Pinpoint the cell where the given text exists, returning its [x, y] midpoint coordinate. 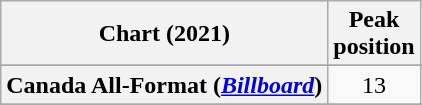
Chart (2021) [164, 34]
Canada All-Format (Billboard) [164, 85]
13 [374, 85]
Peakposition [374, 34]
